Provide the (x, y) coordinate of the cell's center where the given text is located.  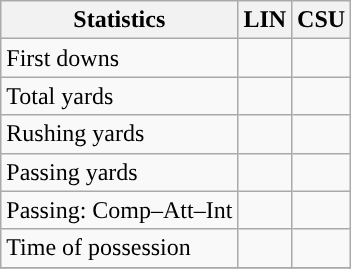
Rushing yards (120, 134)
Statistics (120, 20)
Passing yards (120, 172)
Time of possession (120, 248)
CSU (322, 20)
Total yards (120, 96)
LIN (265, 20)
Passing: Comp–Att–Int (120, 210)
First downs (120, 58)
